Capture the cell that displays the provided text and extract its [X, Y] central coordinate. 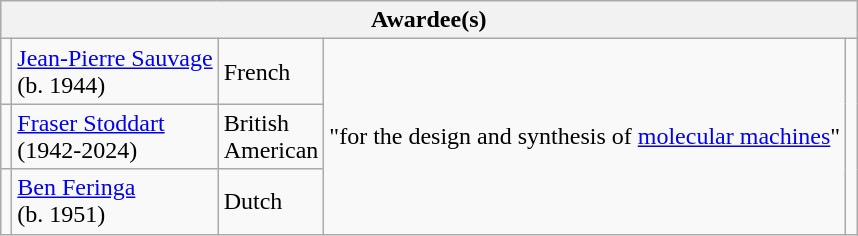
Fraser Stoddart(1942-2024) [115, 136]
Dutch [271, 202]
Jean-Pierre Sauvage(b. 1944) [115, 72]
British American [271, 136]
"for the design and synthesis of molecular machines" [585, 136]
French [271, 72]
Ben Feringa(b. 1951) [115, 202]
Awardee(s) [429, 20]
